Provide the [X, Y] coordinate of the cell's center where the given text is located.  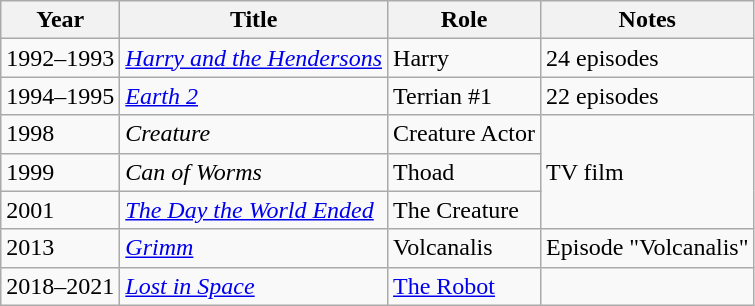
Terrian #1 [464, 96]
Year [60, 20]
2018–2021 [60, 286]
Earth 2 [254, 96]
The Robot [464, 286]
Lost in Space [254, 286]
1992–1993 [60, 58]
Episode "Volcanalis" [648, 248]
Notes [648, 20]
22 episodes [648, 96]
Creature Actor [464, 134]
The Day the World Ended [254, 210]
24 episodes [648, 58]
1994–1995 [60, 96]
Volcanalis [464, 248]
2013 [60, 248]
Can of Worms [254, 172]
1998 [60, 134]
Harry and the Hendersons [254, 58]
1999 [60, 172]
Title [254, 20]
Harry [464, 58]
2001 [60, 210]
Creature [254, 134]
The Creature [464, 210]
Role [464, 20]
Grimm [254, 248]
TV film [648, 172]
Thoad [464, 172]
